Output the (X, Y) coordinate of the center of the cell containing the given text.  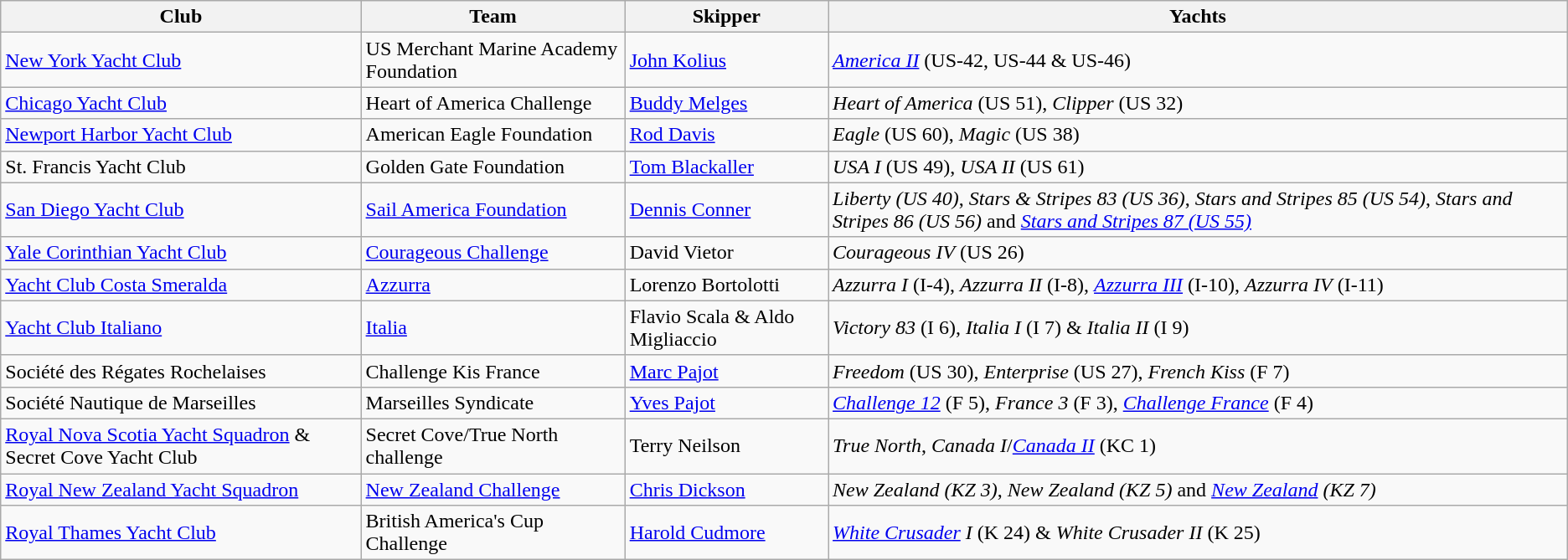
Chicago Yacht Club (181, 103)
Yves Pajot (726, 403)
Société des Régates Rochelaises (181, 371)
Heart of America Challenge (493, 103)
Royal Nova Scotia Yacht Squadron & Secret Cove Yacht Club (181, 445)
Chris Dickson (726, 490)
Victory 83 (I 6), Italia I (I 7) & Italia II (I 9) (1198, 328)
Newport Harbor Yacht Club (181, 135)
New York Yacht Club (181, 60)
America II (US-42, US-44 & US-46) (1198, 60)
Tom Blackaller (726, 167)
Yale Corinthian Yacht Club (181, 253)
Lorenzo Bortolotti (726, 285)
USA I (US 49), USA II (US 61) (1198, 167)
Buddy Melges (726, 103)
Royal New Zealand Yacht Squadron (181, 490)
Société Nautique de Marseilles (181, 403)
White Crusader I (K 24) & White Crusader II (K 25) (1198, 532)
Club (181, 17)
American Eagle Foundation (493, 135)
Courageous IV (US 26) (1198, 253)
Sail America Foundation (493, 209)
True North, Canada I/Canada II (KC 1) (1198, 445)
Yacht Club Costa Smeralda (181, 285)
Liberty (US 40), Stars & Stripes 83 (US 36), Stars and Stripes 85 (US 54), Stars and Stripes 86 (US 56) and Stars and Stripes 87 (US 55) (1198, 209)
Secret Cove/True North challenge (493, 445)
Yacht Club Italiano (181, 328)
New Zealand Challenge (493, 490)
Flavio Scala & Aldo Migliaccio (726, 328)
Marc Pajot (726, 371)
Yachts (1198, 17)
US Merchant Marine Academy Foundation (493, 60)
John Kolius (726, 60)
Royal Thames Yacht Club (181, 532)
Harold Cudmore (726, 532)
Challenge 12 (F 5), France 3 (F 3), Challenge France (F 4) (1198, 403)
British America's Cup Challenge (493, 532)
Skipper (726, 17)
Heart of America (US 51), Clipper (US 32) (1198, 103)
Challenge Kis France (493, 371)
Courageous Challenge (493, 253)
New Zealand (KZ 3), New Zealand (KZ 5) and New Zealand (KZ 7) (1198, 490)
Team (493, 17)
Azzurra I (I-4), Azzurra II (I-8), Azzurra III (I-10), Azzurra IV (I-11) (1198, 285)
David Vietor (726, 253)
Rod Davis (726, 135)
Marseilles Syndicate (493, 403)
St. Francis Yacht Club (181, 167)
Azzurra (493, 285)
Dennis Conner (726, 209)
Italia (493, 328)
Eagle (US 60), Magic (US 38) (1198, 135)
Golden Gate Foundation (493, 167)
Freedom (US 30), Enterprise (US 27), French Kiss (F 7) (1198, 371)
Terry Neilson (726, 445)
San Diego Yacht Club (181, 209)
